Capture the cell that displays the provided text and extract its (x, y) central coordinate. 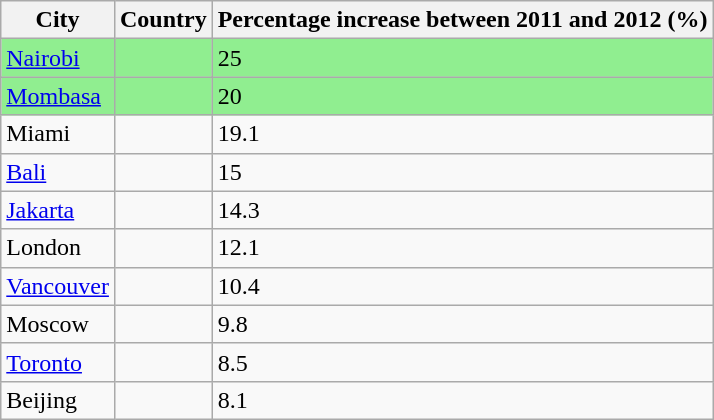
Nairobi (58, 58)
Vancouver (58, 286)
Jakarta (58, 210)
Beijing (58, 400)
Percentage increase between 2011 and 2012 (%) (462, 20)
Bali (58, 172)
City (58, 20)
10.4 (462, 286)
Toronto (58, 362)
20 (462, 96)
14.3 (462, 210)
15 (462, 172)
Country (163, 20)
25 (462, 58)
19.1 (462, 134)
8.1 (462, 400)
Miami (58, 134)
12.1 (462, 248)
Moscow (58, 324)
9.8 (462, 324)
Mombasa (58, 96)
8.5 (462, 362)
London (58, 248)
